Find where the given text appears and provide that cell's center as (X, Y) coordinate. 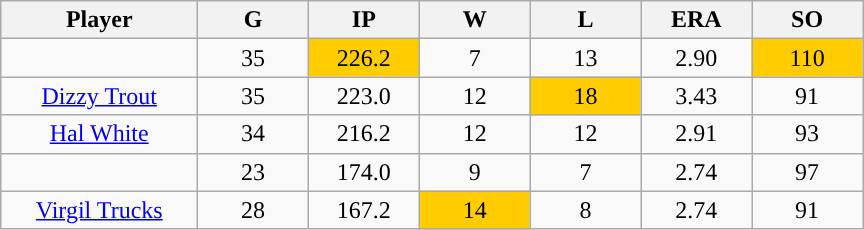
34 (254, 134)
18 (586, 96)
174.0 (364, 172)
IP (364, 20)
Dizzy Trout (100, 96)
Virgil Trucks (100, 210)
13 (586, 58)
93 (808, 134)
14 (474, 210)
28 (254, 210)
223.0 (364, 96)
226.2 (364, 58)
3.43 (696, 96)
ERA (696, 20)
110 (808, 58)
97 (808, 172)
216.2 (364, 134)
G (254, 20)
167.2 (364, 210)
L (586, 20)
23 (254, 172)
Hal White (100, 134)
Player (100, 20)
2.90 (696, 58)
9 (474, 172)
W (474, 20)
SO (808, 20)
8 (586, 210)
2.91 (696, 134)
